Extract the [X, Y] coordinate from the center of the cell holding the provided text.  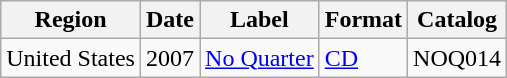
NOQ014 [458, 58]
Format [363, 20]
Region [71, 20]
United States [71, 58]
Catalog [458, 20]
Date [170, 20]
No Quarter [260, 58]
CD [363, 58]
2007 [170, 58]
Label [260, 20]
